Locate the cell with the specified text and output its [x, y] center coordinate. 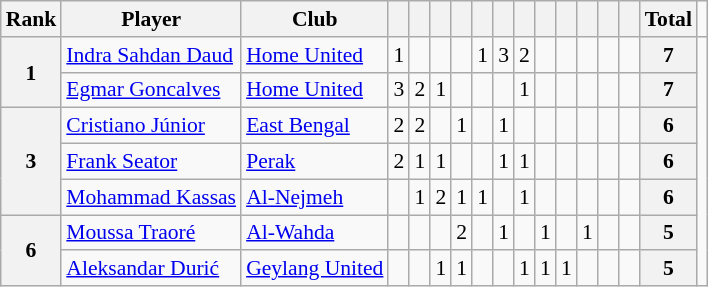
Perak [314, 162]
Total [668, 19]
Player [151, 19]
Geylang United [314, 269]
Egmar Goncalves [151, 90]
Frank Seator [151, 162]
Moussa Traoré [151, 233]
Cristiano Júnior [151, 126]
Indra Sahdan Daud [151, 55]
Al-Nejmeh [314, 197]
Club [314, 19]
Aleksandar Durić [151, 269]
Mohammad Kassas [151, 197]
Rank [32, 19]
Al-Wahda [314, 233]
East Bengal [314, 126]
